Return [x, y] of the center of cell containing provided text 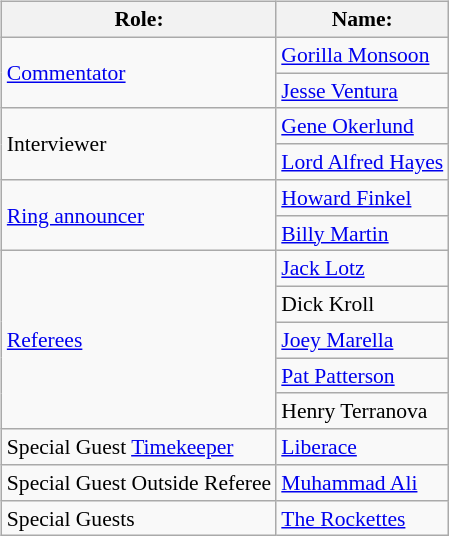
Dick Kroll [362, 305]
Henry Terranova [362, 411]
Liberace [362, 447]
Interviewer [139, 144]
Role: [139, 20]
Gene Okerlund [362, 126]
Ring announcer [139, 216]
Pat Patterson [362, 376]
The Rockettes [362, 518]
Special Guest Timekeeper [139, 447]
Billy Martin [362, 233]
Joey Marella [362, 340]
Jack Lotz [362, 269]
Howard Finkel [362, 198]
Referees [139, 340]
Gorilla Monsoon [362, 55]
Special Guests [139, 518]
Jesse Ventura [362, 91]
Special Guest Outside Referee [139, 483]
Muhammad Ali [362, 483]
Commentator [139, 72]
Lord Alfred Hayes [362, 162]
Name: [362, 20]
